Extract the [X, Y] coordinate from the center of the cell holding the provided text.  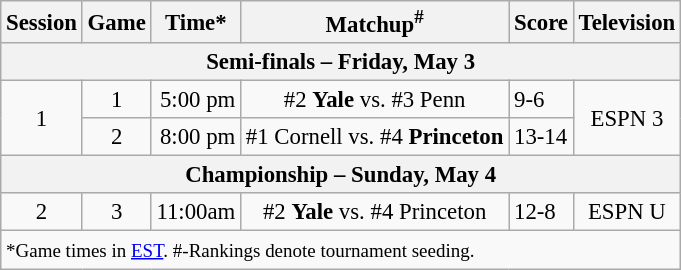
Time* [196, 22]
Semi-finals – Friday, May 3 [341, 62]
3 [116, 213]
Matchup# [375, 22]
Session [42, 22]
8:00 pm [196, 137]
*Game times in EST. #-Rankings denote tournament seeding. [341, 250]
Television [626, 22]
#2 Yale vs. #4 Princeton [375, 213]
13-14 [542, 137]
#1 Cornell vs. #4 Princeton [375, 137]
11:00am [196, 213]
Game [116, 22]
9-6 [542, 100]
5:00 pm [196, 100]
ESPN 3 [626, 118]
Score [542, 22]
12-8 [542, 213]
ESPN U [626, 213]
Championship – Sunday, May 4 [341, 175]
#2 Yale vs. #3 Penn [375, 100]
